Pinpoint the cell where the given text exists, returning its [X, Y] midpoint coordinate. 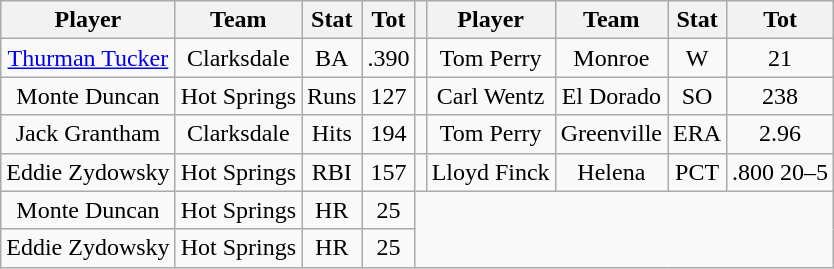
El Dorado [611, 96]
.390 [388, 58]
W [698, 58]
21 [780, 58]
194 [388, 134]
Thurman Tucker [88, 58]
Carl Wentz [490, 96]
127 [388, 96]
Runs [332, 96]
Lloyd Finck [490, 172]
2.96 [780, 134]
Jack Grantham [88, 134]
SO [698, 96]
.800 20–5 [780, 172]
Greenville [611, 134]
Monroe [611, 58]
BA [332, 58]
Hits [332, 134]
RBI [332, 172]
238 [780, 96]
157 [388, 172]
PCT [698, 172]
Helena [611, 172]
ERA [698, 134]
